Extract the (x, y) coordinate from the center of the cell holding the provided text.  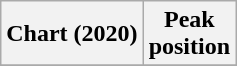
Peakposition (189, 34)
Chart (2020) (72, 34)
